Output the (X, Y) coordinate of the center of the cell containing the given text.  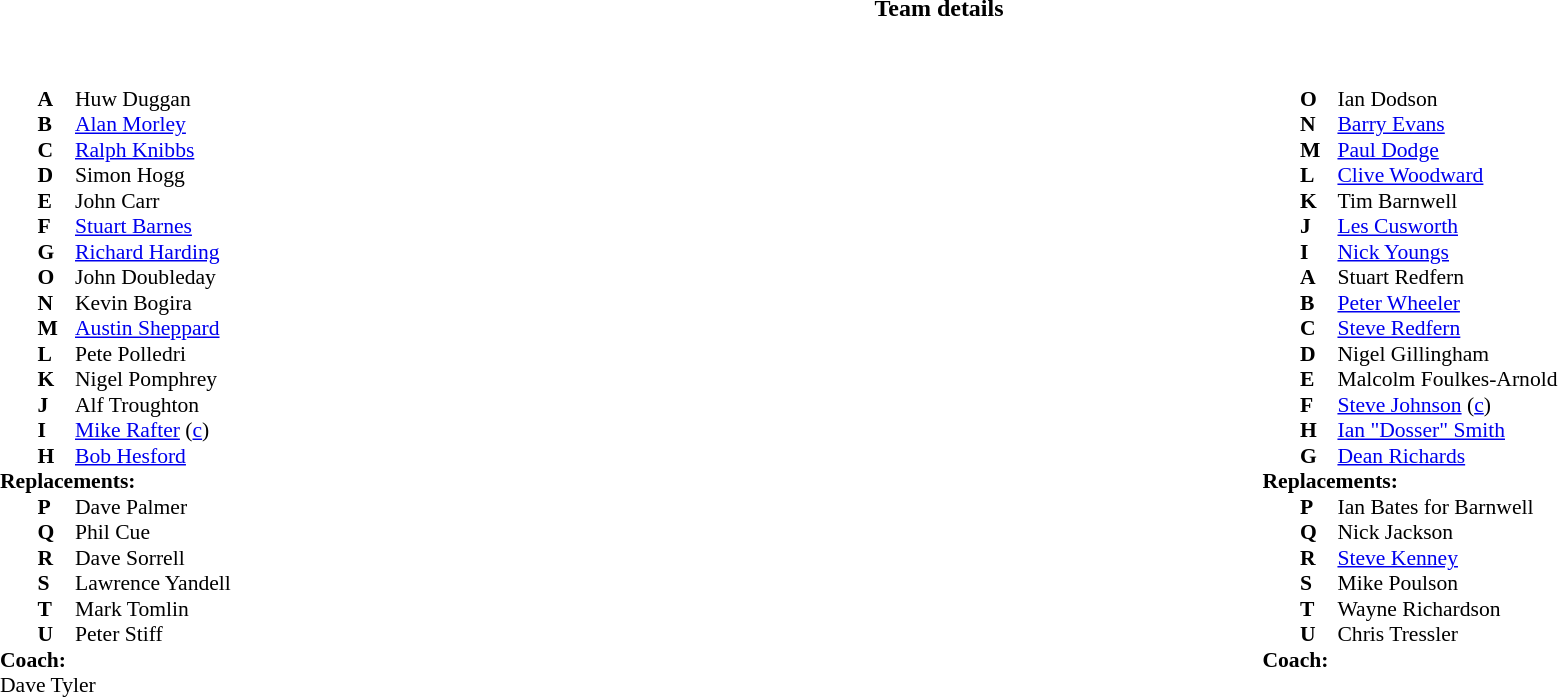
Dean Richards (1447, 456)
Ian Bates for Barnwell (1447, 507)
Kevin Bogira (153, 303)
Malcolm Foulkes-Arnold (1447, 379)
Pete Polledri (153, 354)
Bob Hesford (153, 456)
Nigel Pomphrey (153, 379)
Stuart Barnes (153, 227)
John Doubleday (153, 277)
Mike Rafter (c) (153, 431)
Alf Troughton (153, 405)
Mike Poulson (1447, 583)
Wayne Richardson (1447, 609)
Huw Duggan (153, 99)
Alan Morley (153, 125)
Nick Jackson (1447, 533)
Chris Tressler (1447, 635)
Paul Dodge (1447, 150)
Steve Redfern (1447, 329)
Mark Tomlin (153, 609)
Ian "Dosser" Smith (1447, 431)
Phil Cue (153, 533)
Ralph Knibbs (153, 150)
Austin Sheppard (153, 329)
Richard Harding (153, 252)
Nick Youngs (1447, 252)
Stuart Redfern (1447, 277)
Ian Dodson (1447, 99)
Clive Woodward (1447, 175)
Les Cusworth (1447, 227)
Nigel Gillingham (1447, 354)
Simon Hogg (153, 175)
Barry Evans (1447, 125)
Steve Kenney (1447, 558)
Lawrence Yandell (153, 583)
Dave Palmer (153, 507)
Dave Sorrell (153, 558)
Peter Stiff (153, 635)
Peter Wheeler (1447, 303)
Tim Barnwell (1447, 201)
Steve Johnson (c) (1447, 405)
John Carr (153, 201)
